Identify which cell holds the provided text, then report its (X, Y) central coordinate. 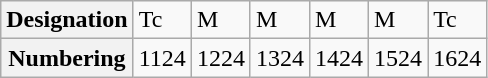
1424 (338, 58)
1224 (220, 58)
1324 (280, 58)
Designation (67, 20)
1624 (458, 58)
Numbering (67, 58)
1524 (398, 58)
1124 (162, 58)
